Return [X, Y] of the center of cell containing provided text 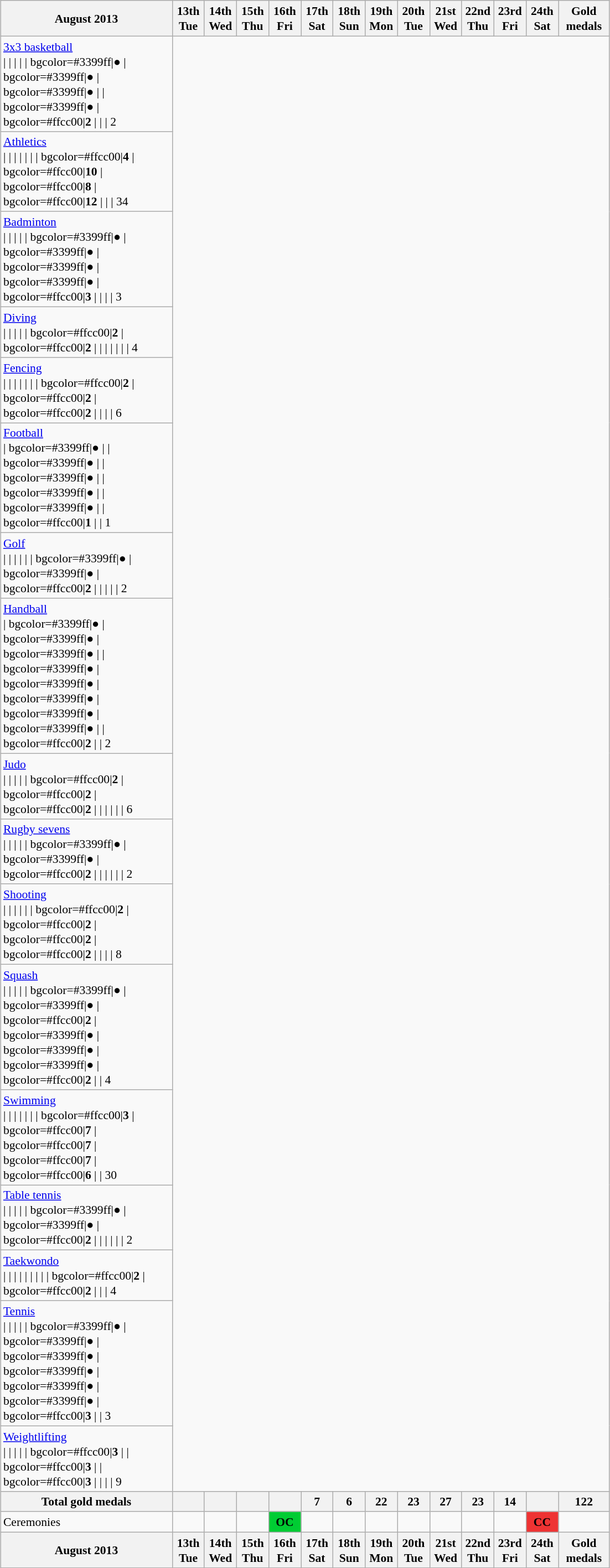
OC [285, 1522]
Athletics| | | | | | | bgcolor=#ffcc00|4 | bgcolor=#ffcc00|10 | bgcolor=#ffcc00|8 | bgcolor=#ffcc00|12 | | | 34 [86, 172]
7 [317, 1501]
Diving| | | | | bgcolor=#ffcc00|2 | bgcolor=#ffcc00|2 | | | | | | | 4 [86, 332]
6 [349, 1501]
Fencing| | | | | | | bgcolor=#ffcc00|2 | bgcolor=#ffcc00|2 | bgcolor=#ffcc00|2 | | | | 6 [86, 390]
Total gold medals [86, 1501]
Table tennis| | | | | bgcolor=#3399ff|● | bgcolor=#3399ff|● | bgcolor=#ffcc00|2 | | | | | | 2 [86, 1217]
122 [583, 1501]
Taekwondo| | | | | | | | | bgcolor=#ffcc00|2 | bgcolor=#ffcc00|2 | | | 4 [86, 1275]
Ceremonies [86, 1522]
Badminton| | | | | bgcolor=#3399ff|● | bgcolor=#3399ff|● | bgcolor=#3399ff|● | bgcolor=#3399ff|● | bgcolor=#ffcc00|3 | | | | 3 [86, 259]
22 [381, 1501]
Swimming| | | | | | | bgcolor=#ffcc00|3 | bgcolor=#ffcc00|7 | bgcolor=#ffcc00|7 | bgcolor=#ffcc00|7 | bgcolor=#ffcc00|6 | | 30 [86, 1137]
27 [446, 1501]
3x3 basketball| | | | | bgcolor=#3399ff|● | bgcolor=#3399ff|● | bgcolor=#3399ff|● | | bgcolor=#3399ff|● | bgcolor=#ffcc00|2 | | | 2 [86, 84]
Football| bgcolor=#3399ff|● | | bgcolor=#3399ff|● | | bgcolor=#3399ff|● | | bgcolor=#3399ff|● | | bgcolor=#3399ff|● | | bgcolor=#ffcc00|1 | | 1 [86, 478]
14 [510, 1501]
Rugby sevens| | | | | bgcolor=#3399ff|● | bgcolor=#3399ff|● | bgcolor=#ffcc00|2 | | | | | | 2 [86, 851]
Judo| | | | | bgcolor=#ffcc00|2 | bgcolor=#ffcc00|2 | bgcolor=#ffcc00|2 | | | | | | 6 [86, 786]
Golf| | | | | | bgcolor=#3399ff|● | bgcolor=#3399ff|● | bgcolor=#ffcc00|2 | | | | | 2 [86, 566]
Weightlifting| | | | | bgcolor=#ffcc00|3 | | bgcolor=#ffcc00|3 | | bgcolor=#ffcc00|3 | | | | 9 [86, 1458]
Shooting| | | | | | bgcolor=#ffcc00|2 | bgcolor=#ffcc00|2 | bgcolor=#ffcc00|2 | bgcolor=#ffcc00|2 | | | | 8 [86, 924]
CC [542, 1522]
